Search for the cell housing the specified text and yield its (X, Y) center coordinate. 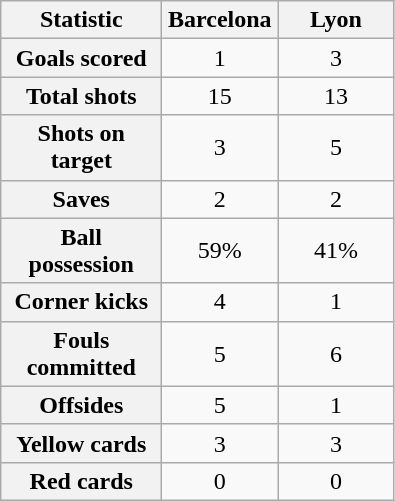
Yellow cards (82, 443)
Offsides (82, 405)
Saves (82, 199)
Ball possession (82, 250)
6 (336, 354)
Lyon (336, 20)
13 (336, 96)
Total shots (82, 96)
Fouls committed (82, 354)
Shots on target (82, 148)
Barcelona (220, 20)
15 (220, 96)
59% (220, 250)
Goals scored (82, 58)
Corner kicks (82, 302)
41% (336, 250)
Red cards (82, 481)
4 (220, 302)
Statistic (82, 20)
